Determine the (X, Y) coordinate at the center of the cell enclosing the given text.  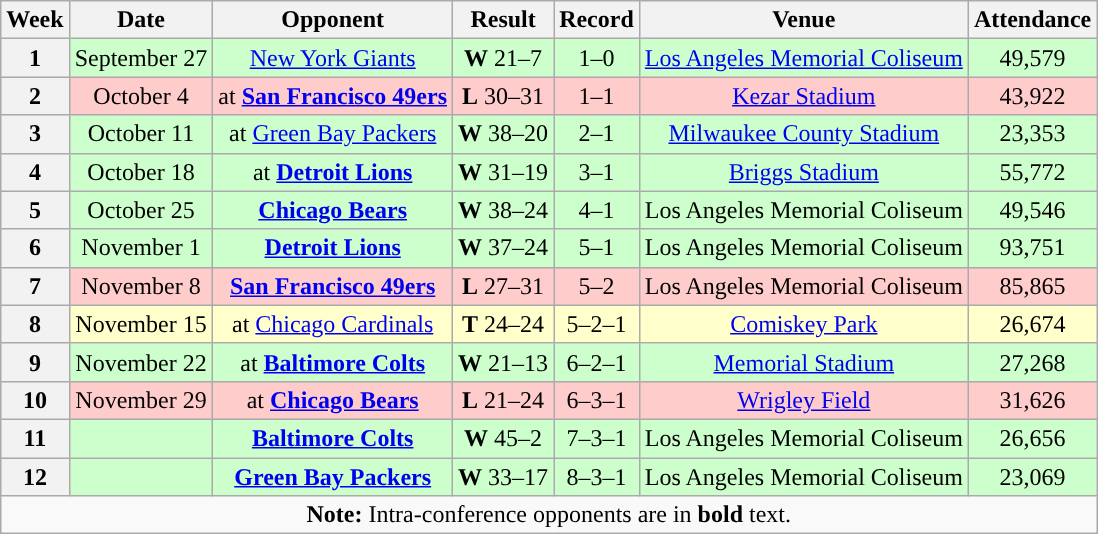
Wrigley Field (804, 400)
8 (35, 324)
55,772 (1032, 172)
5–2–1 (597, 324)
L 27–31 (504, 286)
3 (35, 134)
5–1 (597, 248)
at San Francisco 49ers (333, 96)
Baltimore Colts (333, 438)
Result (504, 20)
Comiskey Park (804, 324)
3–1 (597, 172)
Memorial Stadium (804, 362)
November 22 (141, 362)
T 24–24 (504, 324)
2–1 (597, 134)
W 37–24 (504, 248)
W 21–7 (504, 58)
1–1 (597, 96)
W 31–19 (504, 172)
W 21–13 (504, 362)
7–3–1 (597, 438)
43,922 (1032, 96)
31,626 (1032, 400)
12 (35, 477)
Briggs Stadium (804, 172)
New York Giants (333, 58)
4 (35, 172)
27,268 (1032, 362)
Chicago Bears (333, 210)
Kezar Stadium (804, 96)
10 (35, 400)
at Chicago Bears (333, 400)
49,546 (1032, 210)
October 18 (141, 172)
26,656 (1032, 438)
W 33–17 (504, 477)
W 38–24 (504, 210)
W 38–20 (504, 134)
L 21–24 (504, 400)
93,751 (1032, 248)
5–2 (597, 286)
W 45–2 (504, 438)
49,579 (1032, 58)
7 (35, 286)
October 11 (141, 134)
23,353 (1032, 134)
San Francisco 49ers (333, 286)
Date (141, 20)
November 8 (141, 286)
L 30–31 (504, 96)
Opponent (333, 20)
2 (35, 96)
1 (35, 58)
Green Bay Packers (333, 477)
Note: Intra-conference opponents are in bold text. (549, 515)
October 25 (141, 210)
4–1 (597, 210)
at Baltimore Colts (333, 362)
at Chicago Cardinals (333, 324)
6–2–1 (597, 362)
September 27 (141, 58)
October 4 (141, 96)
1–0 (597, 58)
85,865 (1032, 286)
November 1 (141, 248)
Attendance (1032, 20)
23,069 (1032, 477)
6–3–1 (597, 400)
Venue (804, 20)
9 (35, 362)
Record (597, 20)
26,674 (1032, 324)
8–3–1 (597, 477)
6 (35, 248)
November 15 (141, 324)
November 29 (141, 400)
5 (35, 210)
11 (35, 438)
Detroit Lions (333, 248)
Week (35, 20)
at Detroit Lions (333, 172)
Milwaukee County Stadium (804, 134)
at Green Bay Packers (333, 134)
